From the cell containing the given text, extract its center point as [X, Y] coordinate. 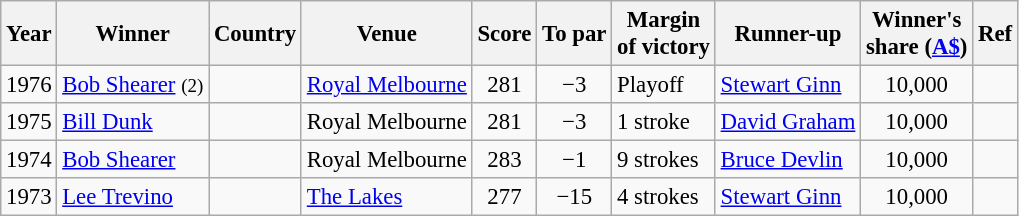
9 strokes [664, 160]
1975 [29, 122]
Country [256, 34]
Lee Trevino [133, 197]
1 stroke [664, 122]
277 [504, 197]
Bill Dunk [133, 122]
To par [574, 34]
Bob Shearer (2) [133, 85]
−15 [574, 197]
4 strokes [664, 197]
David Graham [788, 122]
Venue [386, 34]
283 [504, 160]
Playoff [664, 85]
The Lakes [386, 197]
Ref [996, 34]
Runner-up [788, 34]
Bruce Devlin [788, 160]
1973 [29, 197]
Score [504, 34]
1974 [29, 160]
1976 [29, 85]
Winner'sshare (A$) [917, 34]
Marginof victory [664, 34]
Winner [133, 34]
Bob Shearer [133, 160]
Year [29, 34]
−1 [574, 160]
